Return (x, y) of the center of cell containing provided text 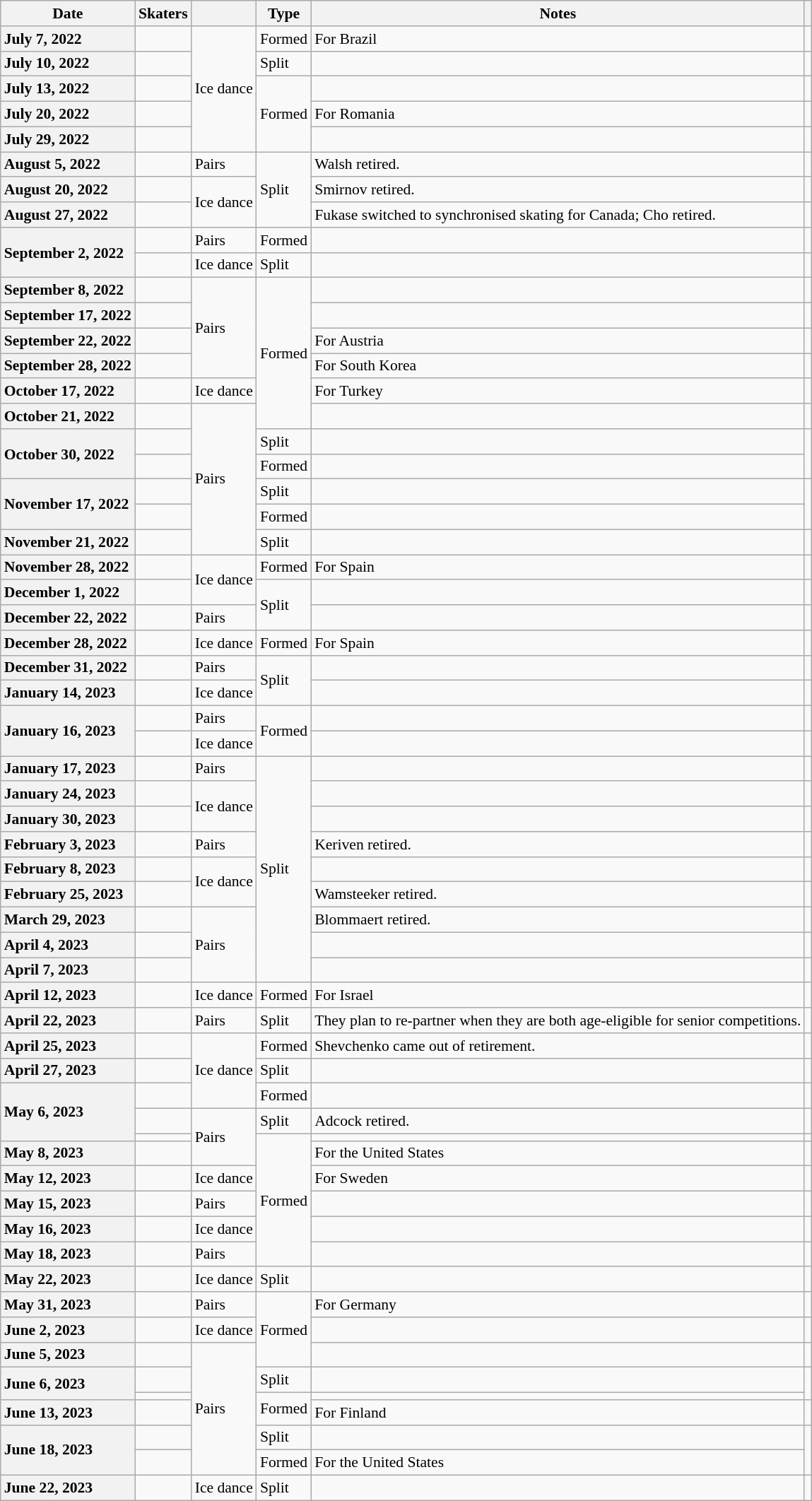
December 31, 2022 (68, 668)
Fukase switched to synchronised skating for Canada; Cho retired. (558, 215)
September 22, 2022 (68, 341)
Shevchenko came out of retirement. (558, 1046)
March 29, 2023 (68, 920)
September 17, 2022 (68, 316)
For Israel (558, 996)
January 30, 2023 (68, 819)
December 28, 2022 (68, 643)
June 5, 2023 (68, 1355)
February 3, 2023 (68, 844)
May 18, 2023 (68, 1254)
December 22, 2022 (68, 618)
October 17, 2022 (68, 392)
May 16, 2023 (68, 1229)
April 4, 2023 (68, 945)
August 5, 2022 (68, 165)
May 12, 2023 (68, 1179)
Adcock retired. (558, 1122)
Date (68, 13)
June 13, 2023 (68, 1413)
May 6, 2023 (68, 1112)
May 8, 2023 (68, 1153)
April 7, 2023 (68, 970)
September 28, 2022 (68, 366)
October 30, 2022 (68, 454)
January 16, 2023 (68, 731)
February 8, 2023 (68, 869)
For Germany (558, 1305)
For South Korea (558, 366)
February 25, 2023 (68, 895)
For Austria (558, 341)
June 18, 2023 (68, 1450)
August 20, 2022 (68, 190)
July 29, 2022 (68, 139)
November 28, 2022 (68, 567)
June 22, 2023 (68, 1488)
August 27, 2022 (68, 215)
April 25, 2023 (68, 1046)
Smirnov retired. (558, 190)
They plan to re-partner when they are both age-eligible for senior competitions. (558, 1020)
Keriven retired. (558, 844)
May 22, 2023 (68, 1280)
January 14, 2023 (68, 693)
September 8, 2022 (68, 290)
June 2, 2023 (68, 1330)
May 15, 2023 (68, 1204)
January 17, 2023 (68, 769)
Wamsteeker retired. (558, 895)
Blommaert retired. (558, 920)
April 12, 2023 (68, 996)
November 17, 2022 (68, 505)
For Finland (558, 1413)
July 20, 2022 (68, 114)
For Turkey (558, 392)
July 10, 2022 (68, 64)
July 7, 2022 (68, 39)
Walsh retired. (558, 165)
Notes (558, 13)
For Romania (558, 114)
September 2, 2022 (68, 253)
April 22, 2023 (68, 1020)
July 13, 2022 (68, 89)
Skaters (163, 13)
May 31, 2023 (68, 1305)
November 21, 2022 (68, 542)
Type (284, 13)
January 24, 2023 (68, 794)
For Brazil (558, 39)
June 6, 2023 (68, 1384)
October 21, 2022 (68, 416)
December 1, 2022 (68, 593)
April 27, 2023 (68, 1071)
For Sweden (558, 1179)
